Capture the cell that displays the provided text and extract its [X, Y] central coordinate. 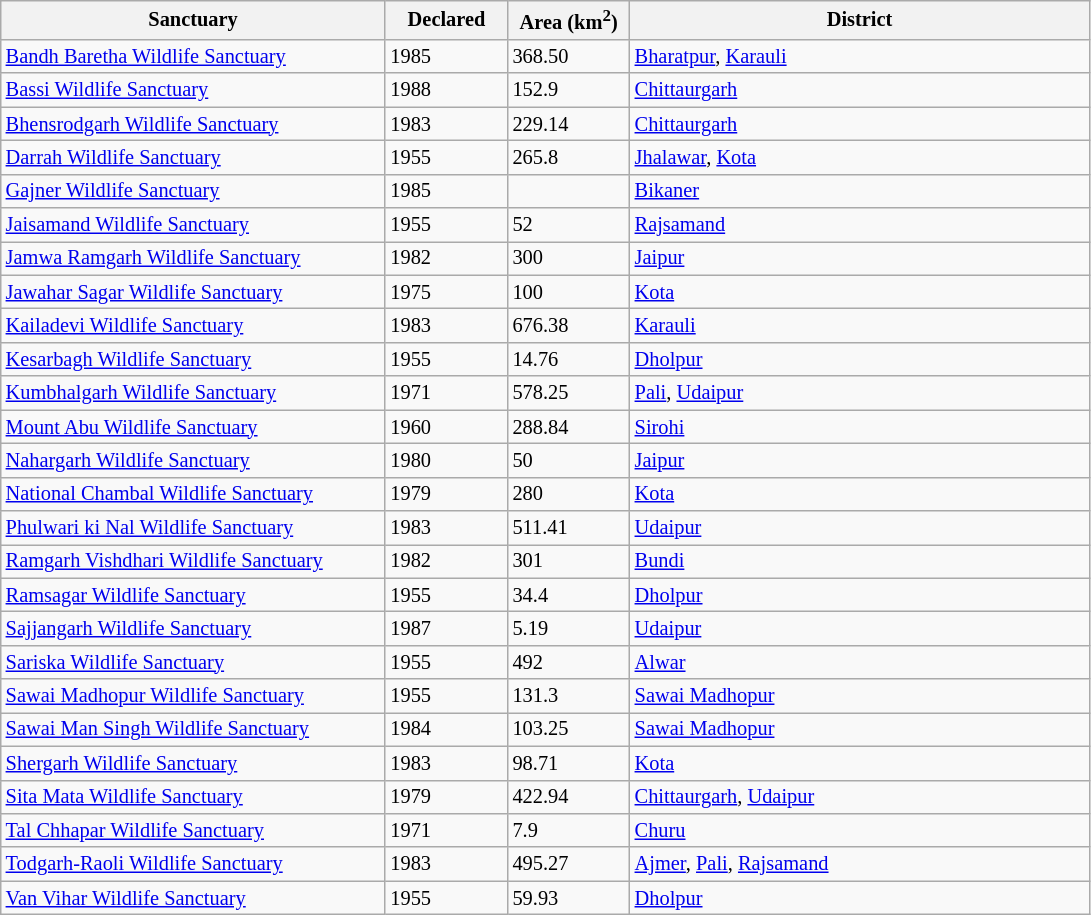
59.93 [569, 898]
98.71 [569, 763]
1960 [446, 427]
100 [569, 292]
National Chambal Wildlife Sanctuary [194, 494]
300 [569, 258]
Declared [446, 20]
Tal Chhapar Wildlife Sanctuary [194, 830]
Ajmer, Pali, Rajsamand [860, 864]
Sita Mata Wildlife Sanctuary [194, 797]
Bikaner [860, 191]
7.9 [569, 830]
Sawai Man Singh Wildlife Sanctuary [194, 729]
Kumbhalgarh Wildlife Sanctuary [194, 393]
Ramsagar Wildlife Sanctuary [194, 595]
5.19 [569, 628]
Jamwa Ramgarh Wildlife Sanctuary [194, 258]
1988 [446, 90]
1975 [446, 292]
1980 [446, 460]
Area (km2) [569, 20]
52 [569, 225]
Karauli [860, 326]
Chittaurgarh, Udaipur [860, 797]
Bharatpur, Karauli [860, 56]
301 [569, 561]
Pali, Udaipur [860, 393]
Phulwari ki Nal Wildlife Sanctuary [194, 527]
50 [569, 460]
34.4 [569, 595]
280 [569, 494]
Kesarbagh Wildlife Sanctuary [194, 359]
511.41 [569, 527]
422.94 [569, 797]
Jhalawar, Kota [860, 157]
1987 [446, 628]
Alwar [860, 662]
Rajsamand [860, 225]
District [860, 20]
14.76 [569, 359]
Bandh Baretha Wildlife Sanctuary [194, 56]
Todgarh-Raoli Wildlife Sanctuary [194, 864]
Shergarh Wildlife Sanctuary [194, 763]
Nahargarh Wildlife Sanctuary [194, 460]
Sirohi [860, 427]
Sawai Madhopur Wildlife Sanctuary [194, 696]
Sariska Wildlife Sanctuary [194, 662]
229.14 [569, 124]
Jawahar Sagar Wildlife Sanctuary [194, 292]
Bundi [860, 561]
Mount Abu Wildlife Sanctuary [194, 427]
495.27 [569, 864]
Sanctuary [194, 20]
288.84 [569, 427]
Kailadevi Wildlife Sanctuary [194, 326]
Bhensrodgarh Wildlife Sanctuary [194, 124]
152.9 [569, 90]
492 [569, 662]
Churu [860, 830]
103.25 [569, 729]
Darrah Wildlife Sanctuary [194, 157]
Jaisamand Wildlife Sanctuary [194, 225]
Van Vihar Wildlife Sanctuary [194, 898]
Gajner Wildlife Sanctuary [194, 191]
Sajjangarh Wildlife Sanctuary [194, 628]
1984 [446, 729]
368.50 [569, 56]
131.3 [569, 696]
578.25 [569, 393]
265.8 [569, 157]
676.38 [569, 326]
Ramgarh Vishdhari Wildlife Sanctuary [194, 561]
Bassi Wildlife Sanctuary [194, 90]
